Return (X, Y) of the center of cell containing provided text 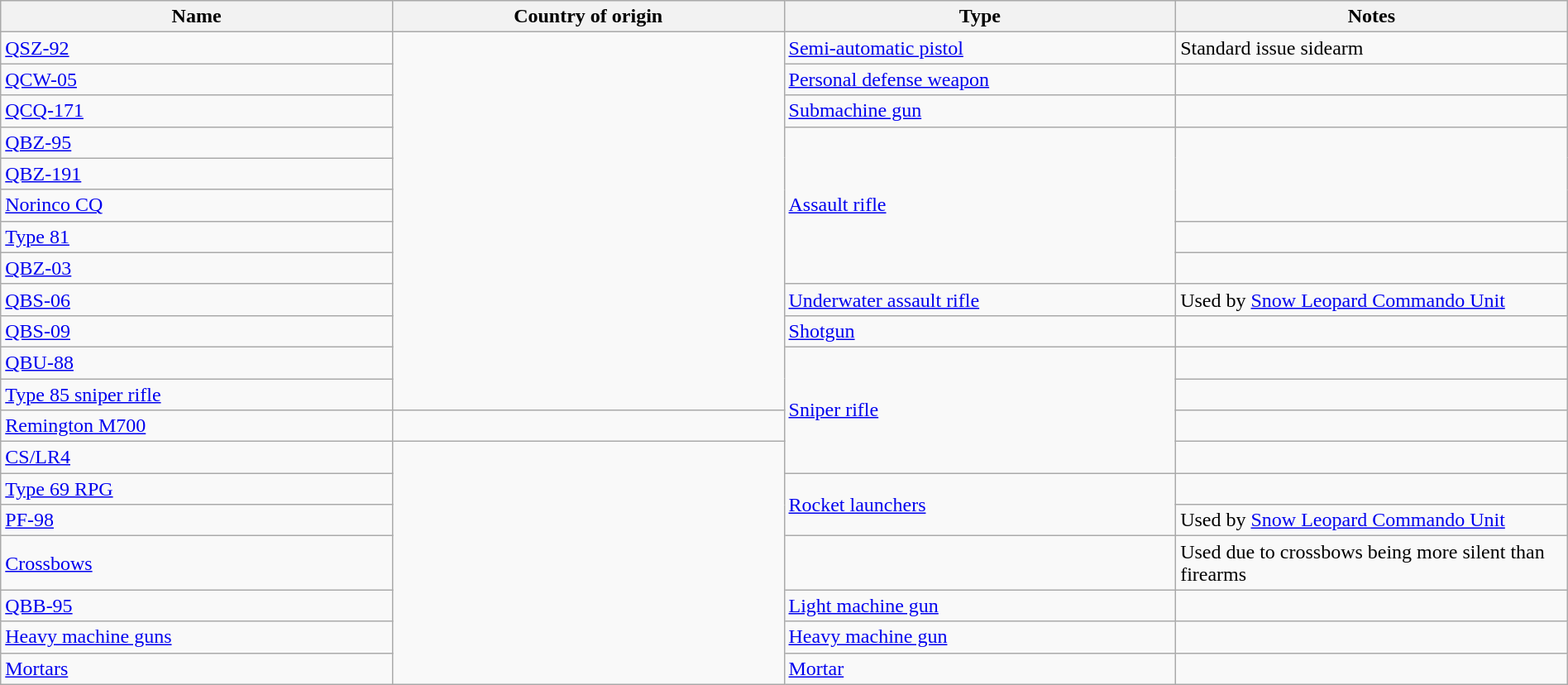
QBB-95 (197, 606)
QSZ-92 (197, 48)
Personal defense weapon (980, 79)
Light machine gun (980, 606)
Heavy machine gun (980, 637)
Remington M700 (197, 426)
Name (197, 17)
Mortars (197, 668)
QBZ-95 (197, 142)
QBZ-191 (197, 174)
QCW-05 (197, 79)
Semi-automatic pistol (980, 48)
Type 69 RPG (197, 489)
Norinco CQ (197, 205)
Mortar (980, 668)
Country of origin (588, 17)
QBZ-03 (197, 268)
Notes (1372, 17)
Type (980, 17)
QBS-09 (197, 331)
Submachine gun (980, 111)
Assault rifle (980, 205)
Underwater assault rifle (980, 299)
CS/LR4 (197, 457)
QBU-88 (197, 362)
Type 85 sniper rifle (197, 395)
QCQ-171 (197, 111)
Standard issue sidearm (1372, 48)
Sniper rifle (980, 410)
Type 81 (197, 237)
Used due to crossbows being more silent than firearms (1372, 563)
Heavy machine guns (197, 637)
PF-98 (197, 520)
QBS-06 (197, 299)
Shotgun (980, 331)
Crossbows (197, 563)
Rocket launchers (980, 505)
